Return the [x, y] coordinate for the center point of the cell that contains the specified text.  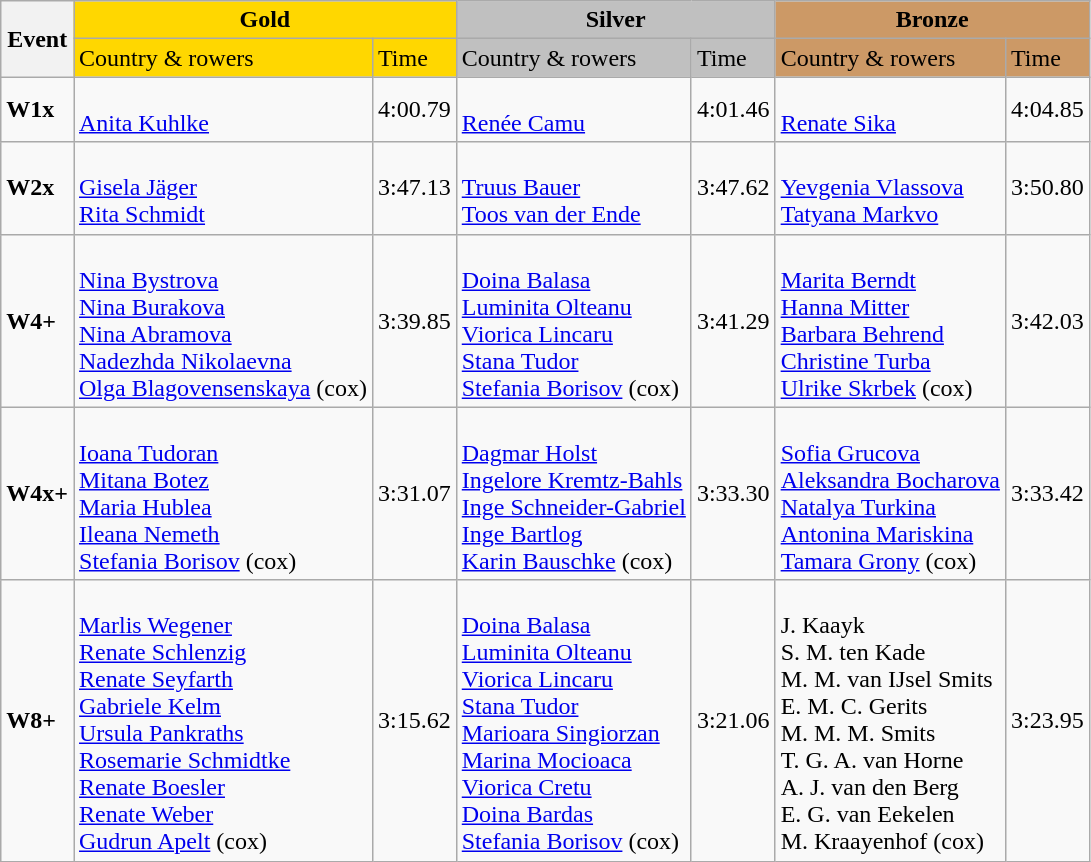
Sofia Grucova Aleksandra Bocharova Natalya Turkina Antonina Mariskina Tamara Grony (cox) [890, 494]
W1x [38, 110]
3:33.42 [1047, 494]
3:47.13 [414, 188]
Renée Camu [574, 110]
W4x+ [38, 494]
Truus Bauer Toos van der Ende [574, 188]
W4+ [38, 320]
4:00.79 [414, 110]
3:42.03 [1047, 320]
3:47.62 [733, 188]
W2x [38, 188]
Dagmar Holst Ingelore Kremtz-Bahls Inge Schneider-Gabriel Inge Bartlog Karin Bauschke (cox) [574, 494]
Doina Balasa Luminita Olteanu Viorica Lincaru Stana Tudor Stefania Borisov (cox) [574, 320]
W8+ [38, 720]
3:50.80 [1047, 188]
Anita Kuhlke [224, 110]
Marlis Wegener Renate Schlenzig Renate Seyfarth Gabriele Kelm Ursula Pankraths Rosemarie Schmidtke Renate Boesler Renate Weber Gudrun Apelt (cox) [224, 720]
3:31.07 [414, 494]
Doina Balasa Luminita Olteanu Viorica Lincaru Stana Tudor Marioara Singiorzan Marina Mocioaca Viorica Cretu Doina Bardas Stefania Borisov (cox) [574, 720]
3:41.29 [733, 320]
Nina Bystrova Nina Burakova Nina Abramova Nadezhda Nikolaevna Olga Blagovensenskaya (cox) [224, 320]
Bronze [932, 20]
3:23.95 [1047, 720]
Ioana Tudoran Mitana Botez Maria Hublea Ileana Nemeth Stefania Borisov (cox) [224, 494]
4:04.85 [1047, 110]
4:01.46 [733, 110]
Gold [266, 20]
Silver [616, 20]
3:39.85 [414, 320]
Renate Sika [890, 110]
3:15.62 [414, 720]
3:21.06 [733, 720]
Marita Berndt Hanna Mitter Barbara Behrend Christine Turba Ulrike Skrbek (cox) [890, 320]
Gisela Jäger Rita Schmidt [224, 188]
Event [38, 39]
Yevgenia Vlassova Tatyana Markvo [890, 188]
3:33.30 [733, 494]
